Extract the [X, Y] coordinate from the center of the cell holding the provided text.  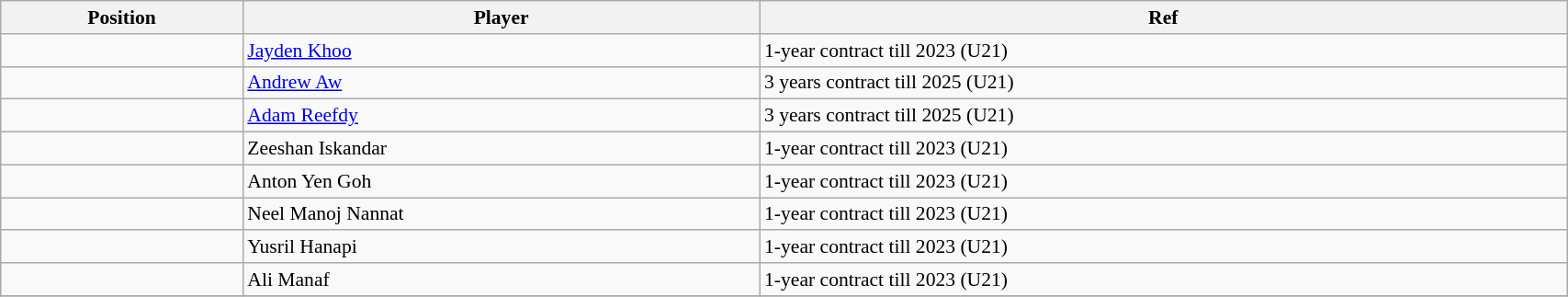
Position [122, 17]
Yusril Hanapi [502, 247]
Ali Manaf [502, 280]
Ref [1163, 17]
Adam Reefdy [502, 116]
Andrew Aw [502, 83]
Neel Manoj Nannat [502, 214]
Anton Yen Goh [502, 181]
Jayden Khoo [502, 51]
Player [502, 17]
Zeeshan Iskandar [502, 149]
